Provide the (x, y) coordinate of the cell's center where the given text is located.  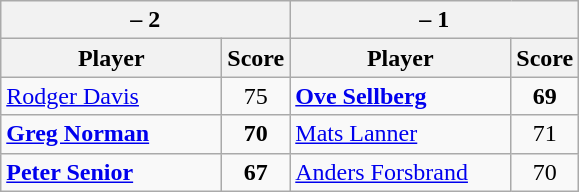
75 (256, 96)
67 (256, 172)
Ove Sellberg (400, 96)
– 1 (434, 20)
69 (545, 96)
Mats Lanner (400, 134)
Anders Forsbrand (400, 172)
71 (545, 134)
Greg Norman (112, 134)
Peter Senior (112, 172)
– 2 (146, 20)
Rodger Davis (112, 96)
